Find where the given text appears and provide that cell's center as [x, y] coordinate. 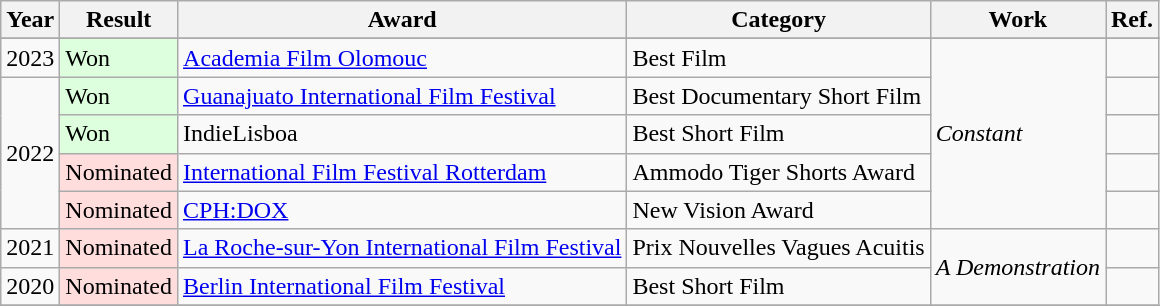
Work [1018, 20]
Result [119, 20]
Ref. [1132, 20]
Prix Nouvelles Vagues Acuitis [778, 248]
2023 [30, 58]
Berlin International Film Festival [402, 286]
Guanajuato International Film Festival [402, 96]
Constant [1018, 134]
IndieLisboa [402, 134]
International Film Festival Rotterdam [402, 172]
Best Documentary Short Film [778, 96]
Category [778, 20]
Award [402, 20]
2021 [30, 248]
Academia Film Olomouc [402, 58]
CPH:DOX [402, 210]
2020 [30, 286]
2022 [30, 153]
Year [30, 20]
Ammodo Tiger Shorts Award [778, 172]
A Demonstration [1018, 267]
Best Film [778, 58]
New Vision Award [778, 210]
La Roche-sur-Yon International Film Festival [402, 248]
